Output the (X, Y) coordinate of the center of the cell containing the given text.  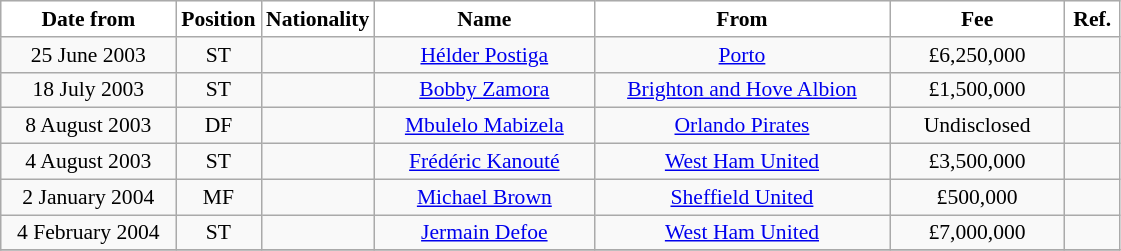
Jermain Defoe (484, 233)
Porto (742, 55)
4 August 2003 (88, 162)
£7,000,000 (978, 233)
Date from (88, 19)
£6,250,000 (978, 55)
18 July 2003 (88, 90)
Sheffield United (742, 197)
Fee (978, 19)
Ref. (1092, 19)
DF (218, 126)
Michael Brown (484, 197)
£3,500,000 (978, 162)
Bobby Zamora (484, 90)
Name (484, 19)
Brighton and Hove Albion (742, 90)
Undisclosed (978, 126)
Orlando Pirates (742, 126)
8 August 2003 (88, 126)
4 February 2004 (88, 233)
Nationality (318, 19)
Frédéric Kanouté (484, 162)
£1,500,000 (978, 90)
Position (218, 19)
Hélder Postiga (484, 55)
Mbulelo Mabizela (484, 126)
25 June 2003 (88, 55)
From (742, 19)
£500,000 (978, 197)
MF (218, 197)
2 January 2004 (88, 197)
